Find where the given text appears and provide that cell's center as [X, Y] coordinate. 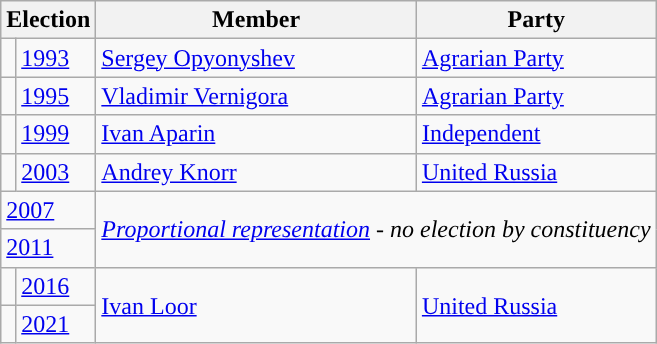
2003 [56, 172]
Independent [536, 134]
2007 [48, 210]
Member [256, 20]
1999 [56, 134]
Ivan Loor [256, 305]
1995 [56, 96]
Sergey Opyonyshev [256, 58]
2011 [48, 248]
Andrey Knorr [256, 172]
Proportional representation - no election by constituency [376, 229]
2021 [56, 324]
2016 [56, 286]
Election [48, 20]
Ivan Aparin [256, 134]
Party [536, 20]
Vladimir Vernigora [256, 96]
1993 [56, 58]
